For the text-containing cell, return its midpoint in (x, y) coordinate format. 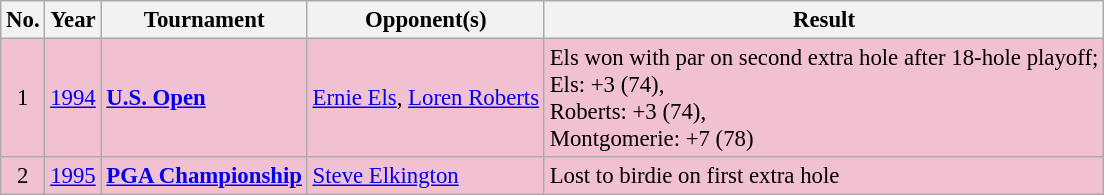
Steve Elkington (426, 176)
1994 (73, 98)
Tournament (204, 20)
U.S. Open (204, 98)
2 (23, 176)
1 (23, 98)
Result (824, 20)
No. (23, 20)
Opponent(s) (426, 20)
Lost to birdie on first extra hole (824, 176)
Els won with par on second extra hole after 18-hole playoff;Els: +3 (74),Roberts: +3 (74),Montgomerie: +7 (78) (824, 98)
1995 (73, 176)
PGA Championship (204, 176)
Year (73, 20)
Ernie Els, Loren Roberts (426, 98)
